Determine the (X, Y) coordinate at the center of the cell enclosing the given text.  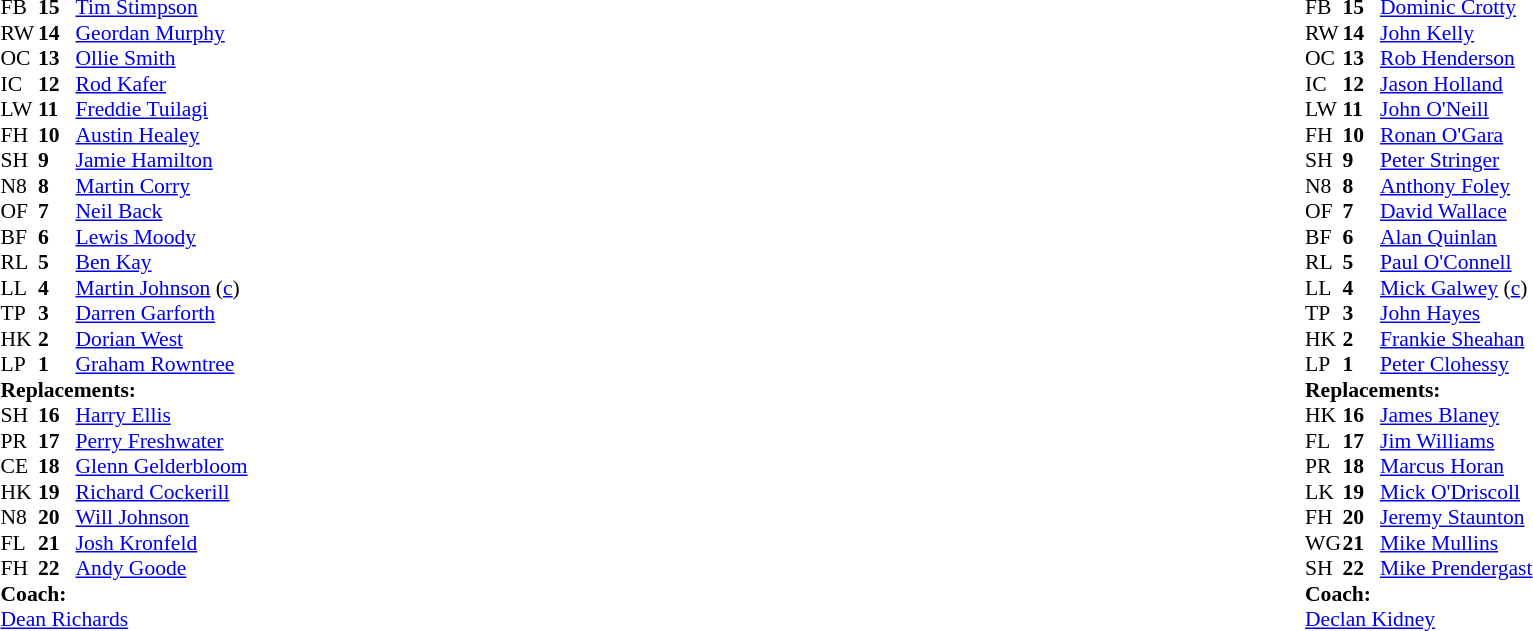
Richard Cockerill (162, 492)
Peter Clohessy (1456, 365)
Rob Henderson (1456, 59)
Ronan O'Gara (1456, 135)
James Blaney (1456, 415)
WG (1324, 543)
Frankie Sheahan (1456, 339)
John O'Neill (1456, 109)
Perry Freshwater (162, 441)
Will Johnson (162, 517)
Glenn Gelderbloom (162, 467)
Graham Rowntree (162, 365)
Peter Stringer (1456, 161)
John Hayes (1456, 313)
Geordan Murphy (162, 33)
David Wallace (1456, 211)
Martin Johnson (c) (162, 288)
Jeremy Staunton (1456, 517)
Martin Corry (162, 186)
CE (19, 467)
Neil Back (162, 211)
Ollie Smith (162, 59)
Dorian West (162, 339)
Jamie Hamilton (162, 161)
Rod Kafer (162, 84)
Paul O'Connell (1456, 263)
Mick O'Driscoll (1456, 492)
Mike Mullins (1456, 543)
John Kelly (1456, 33)
Jim Williams (1456, 441)
Andy Goode (162, 569)
Mick Galwey (c) (1456, 288)
Josh Kronfeld (162, 543)
Harry Ellis (162, 415)
Lewis Moody (162, 237)
Freddie Tuilagi (162, 109)
Alan Quinlan (1456, 237)
Jason Holland (1456, 84)
Ben Kay (162, 263)
Marcus Horan (1456, 467)
Anthony Foley (1456, 186)
Mike Prendergast (1456, 569)
Austin Healey (162, 135)
LK (1324, 492)
Darren Garforth (162, 313)
